Identify which cell holds the provided text, then report its (x, y) central coordinate. 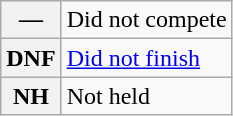
— (31, 20)
DNF (31, 58)
Did not compete (146, 20)
NH (31, 96)
Did not finish (146, 58)
Not held (146, 96)
